Detect which cell encompasses the target text, then output its [x, y] center coordinate. 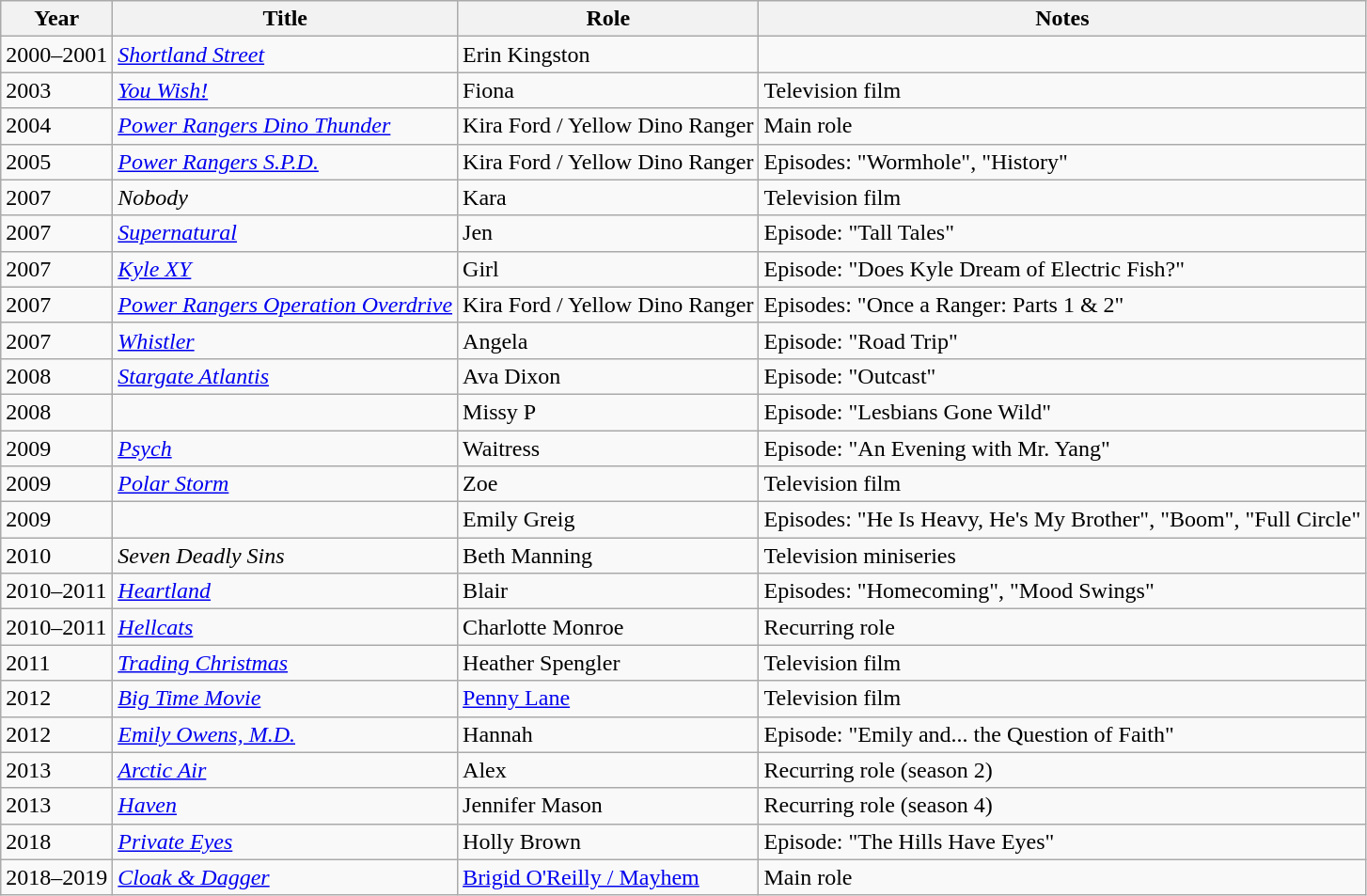
2011 [56, 663]
Episodes: "Wormhole", "History" [1062, 162]
Hellcats [286, 627]
Stargate Atlantis [286, 376]
Private Eyes [286, 841]
Alex [608, 770]
2018–2019 [56, 877]
Recurring role (season 4) [1062, 806]
Fiona [608, 90]
Episode: "The Hills Have Eyes" [1062, 841]
Role [608, 19]
Episodes: "He Is Heavy, He's My Brother", "Boom", "Full Circle" [1062, 520]
Beth Manning [608, 556]
Episode: "Lesbians Gone Wild" [1062, 412]
Whistler [286, 340]
2018 [56, 841]
Penny Lane [608, 699]
Episode: "Road Trip" [1062, 340]
Jennifer Mason [608, 806]
Episodes: "Homecoming", "Mood Swings" [1062, 591]
Big Time Movie [286, 699]
Erin Kingston [608, 55]
You Wish! [286, 90]
Haven [286, 806]
Seven Deadly Sins [286, 556]
Recurring role (season 2) [1062, 770]
2003 [56, 90]
Power Rangers Dino Thunder [286, 126]
Episode: "Does Kyle Dream of Electric Fish?" [1062, 269]
Notes [1062, 19]
Episodes: "Once a Ranger: Parts 1 & 2" [1062, 305]
Heather Spengler [608, 663]
Emily Greig [608, 520]
Arctic Air [286, 770]
Blair [608, 591]
Trading Christmas [286, 663]
Kara [608, 197]
Recurring role [1062, 627]
Angela [608, 340]
Zoe [608, 484]
Kyle XY [286, 269]
Episode: "Outcast" [1062, 376]
Holly Brown [608, 841]
2000–2001 [56, 55]
Psych [286, 448]
Episode: "An Evening with Mr. Yang" [1062, 448]
Girl [608, 269]
Ava Dixon [608, 376]
Power Rangers S.P.D. [286, 162]
Jen [608, 233]
Nobody [286, 197]
Television miniseries [1062, 556]
Episode: "Emily and... the Question of Faith" [1062, 734]
Power Rangers Operation Overdrive [286, 305]
Charlotte Monroe [608, 627]
Emily Owens, M.D. [286, 734]
Hannah [608, 734]
2005 [56, 162]
Year [56, 19]
Heartland [286, 591]
Polar Storm [286, 484]
Episode: "Tall Tales" [1062, 233]
Brigid O'Reilly / Mayhem [608, 877]
Missy P [608, 412]
Waitress [608, 448]
Supernatural [286, 233]
2004 [56, 126]
2010 [56, 556]
Cloak & Dagger [286, 877]
Shortland Street [286, 55]
Title [286, 19]
